Provide the [X, Y] coordinate of the cell's center where the given text is located.  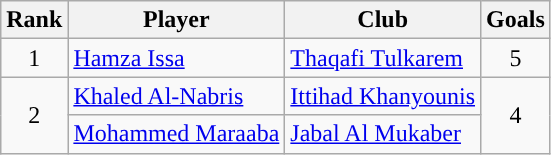
4 [516, 115]
Jabal Al Mukaber [383, 134]
Goals [516, 20]
Rank [34, 20]
Mohammed Maraaba [176, 134]
Player [176, 20]
5 [516, 58]
Hamza Issa [176, 58]
1 [34, 58]
Ittihad Khanyounis [383, 96]
2 [34, 115]
Khaled Al-Nabris [176, 96]
Club [383, 20]
Thaqafi Tulkarem [383, 58]
